Determine the [X, Y] coordinate at the center of the cell enclosing the given text.  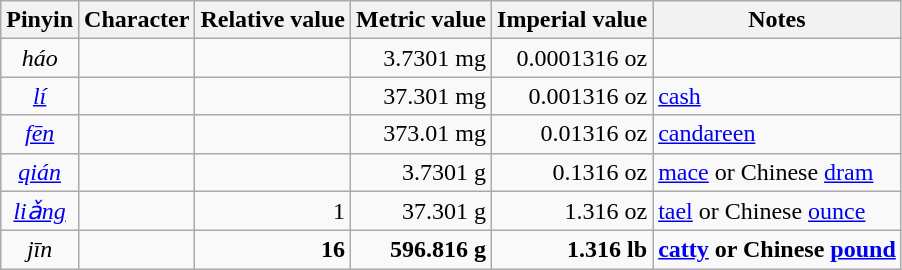
Character [137, 20]
tael or Chinese ounce [778, 211]
3.7301 mg [422, 58]
0.1316 oz [572, 172]
mace or Chinese dram [778, 172]
0.01316 oz [572, 134]
596.816 g [422, 250]
Notes [778, 20]
1.316 oz [572, 211]
háo [40, 58]
0.001316 oz [572, 96]
fēn [40, 134]
1.316 lb [572, 250]
37.301 mg [422, 96]
catty or Chinese pound [778, 250]
373.01 mg [422, 134]
lí [40, 96]
Pinyin [40, 20]
jīn [40, 250]
1 [273, 211]
16 [273, 250]
0.0001316 oz [572, 58]
Relative value [273, 20]
Metric value [422, 20]
candareen [778, 134]
Imperial value [572, 20]
3.7301 g [422, 172]
cash [778, 96]
liǎng [40, 211]
37.301 g [422, 211]
qián [40, 172]
